Locate the cell with the specified text and output its [x, y] center coordinate. 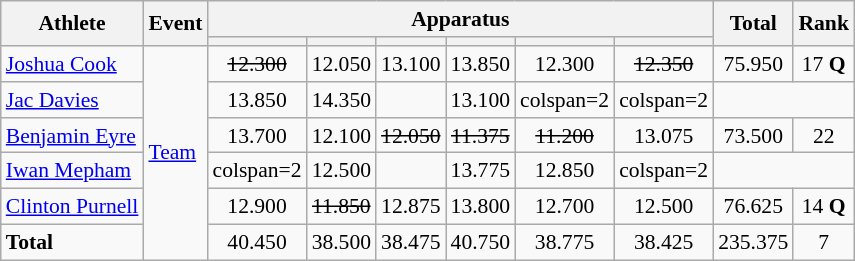
Athlete [72, 24]
11.375 [480, 136]
Joshua Cook [72, 64]
13.700 [258, 136]
40.450 [258, 243]
12.850 [564, 171]
11.200 [564, 136]
235.375 [753, 243]
40.750 [480, 243]
Team [175, 153]
38.500 [342, 243]
12.350 [664, 64]
75.950 [753, 64]
13.800 [480, 207]
38.775 [564, 243]
Apparatus [461, 19]
Rank [824, 24]
13.775 [480, 171]
13.075 [664, 136]
Event [175, 24]
17 Q [824, 64]
38.475 [410, 243]
73.500 [753, 136]
Iwan Mepham [72, 171]
Jac Davies [72, 100]
14 Q [824, 207]
12.100 [342, 136]
Benjamin Eyre [72, 136]
12.900 [258, 207]
7 [824, 243]
11.850 [342, 207]
76.625 [753, 207]
Clinton Purnell [72, 207]
12.875 [410, 207]
12.700 [564, 207]
22 [824, 136]
38.425 [664, 243]
14.350 [342, 100]
